Determine the (x, y) coordinate at the center of the cell enclosing the given text.  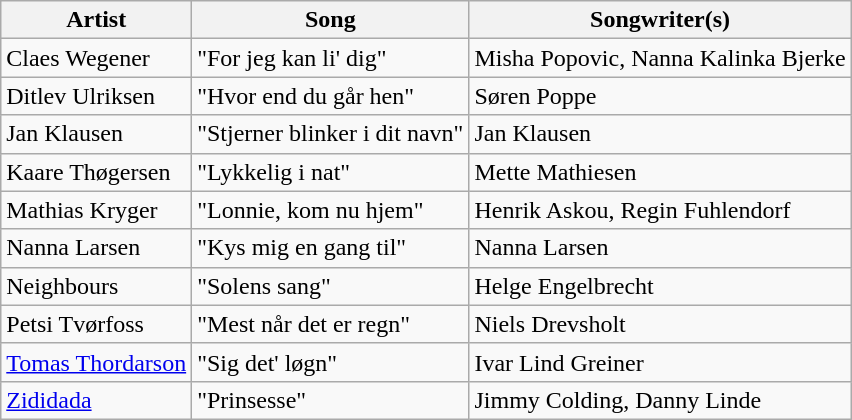
Misha Popovic, Nanna Kalinka Bjerke (660, 58)
Petsi Tvørfoss (96, 324)
"Lonnie, kom nu hjem" (330, 210)
Artist (96, 20)
"Sig det' løgn" (330, 362)
"Kys mig en gang til" (330, 248)
"Prinsesse" (330, 400)
"Lykkelig i nat" (330, 172)
"For jeg kan li' dig" (330, 58)
"Mest når det er regn" (330, 324)
Ivar Lind Greiner (660, 362)
Kaare Thøgersen (96, 172)
Mathias Kryger (96, 210)
"Stjerner blinker i dit navn" (330, 134)
Henrik Askou, Regin Fuhlendorf (660, 210)
Helge Engelbrecht (660, 286)
Neighbours (96, 286)
Jimmy Colding, Danny Linde (660, 400)
Søren Poppe (660, 96)
Song (330, 20)
Claes Wegener (96, 58)
Zididada (96, 400)
Tomas Thordarson (96, 362)
Niels Drevsholt (660, 324)
Songwriter(s) (660, 20)
Mette Mathiesen (660, 172)
Ditlev Ulriksen (96, 96)
"Solens sang" (330, 286)
"Hvor end du går hen" (330, 96)
